Scan for the cell matching the given text and deliver its (X, Y) coordinate at center. 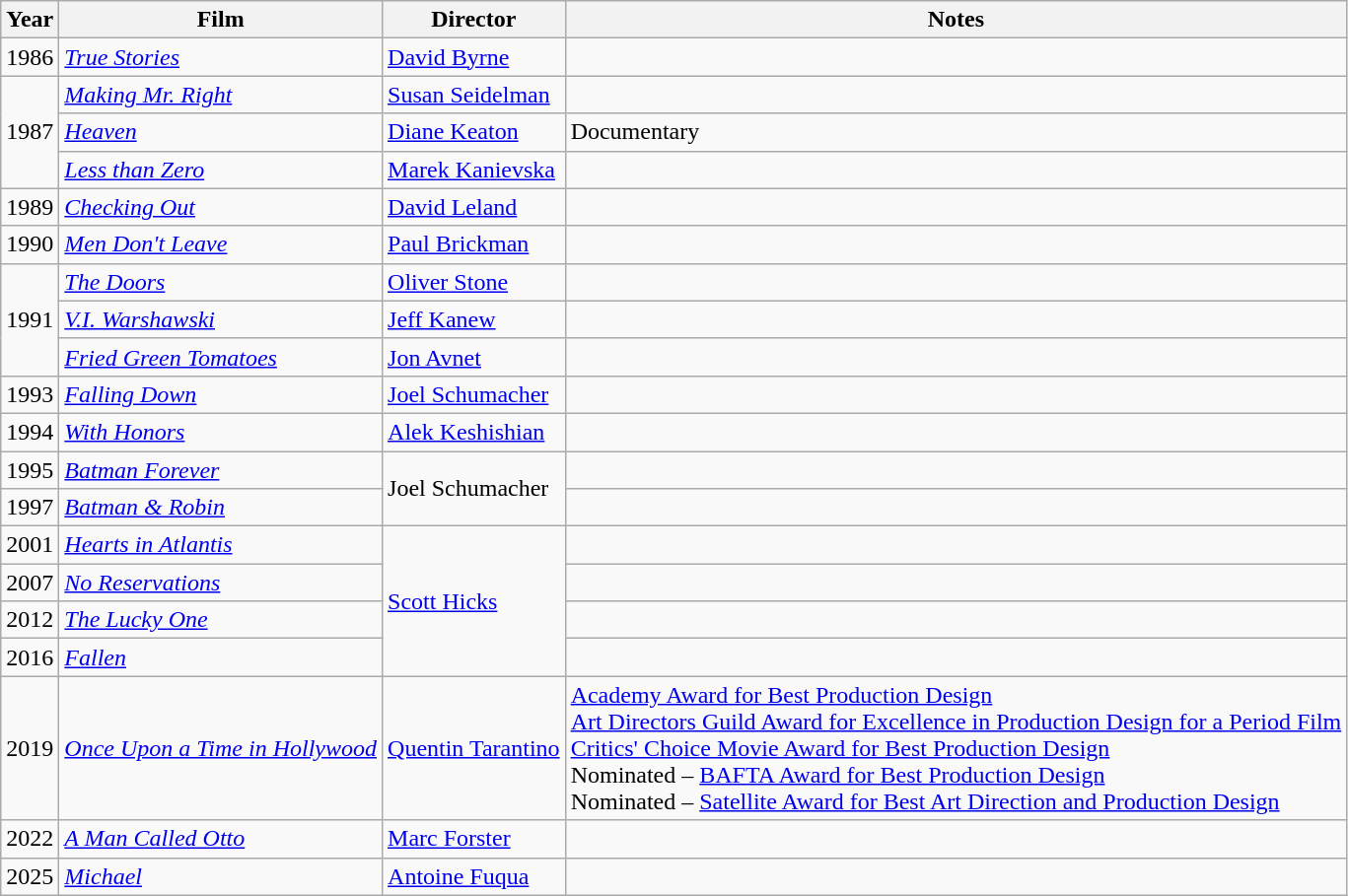
Susan Seidelman (474, 95)
Antoine Fuqua (474, 876)
2016 (30, 657)
Making Mr. Right (221, 95)
Oliver Stone (474, 282)
Year (30, 20)
Director (474, 20)
1995 (30, 470)
1987 (30, 132)
True Stories (221, 57)
1986 (30, 57)
Jeff Kanew (474, 319)
A Man Called Otto (221, 839)
David Leland (474, 207)
Hearts in Atlantis (221, 545)
Fried Green Tomatoes (221, 357)
Men Don't Leave (221, 244)
Scott Hicks (474, 601)
Batman & Robin (221, 508)
Fallen (221, 657)
Notes (957, 20)
Falling Down (221, 394)
Alek Keshishian (474, 432)
2022 (30, 839)
Heaven (221, 132)
1993 (30, 394)
The Lucky One (221, 620)
V.I. Warshawski (221, 319)
Marc Forster (474, 839)
Paul Brickman (474, 244)
The Doors (221, 282)
Quentin Tarantino (474, 748)
David Byrne (474, 57)
Batman Forever (221, 470)
1991 (30, 319)
Once Upon a Time in Hollywood (221, 748)
1990 (30, 244)
Diane Keaton (474, 132)
Film (221, 20)
Documentary (957, 132)
Less than Zero (221, 170)
No Reservations (221, 583)
2012 (30, 620)
Marek Kanievska (474, 170)
2025 (30, 876)
With Honors (221, 432)
Checking Out (221, 207)
1997 (30, 508)
Jon Avnet (474, 357)
1989 (30, 207)
2007 (30, 583)
Michael (221, 876)
1994 (30, 432)
2019 (30, 748)
2001 (30, 545)
